From the cell containing the given text, extract its center point as (x, y) coordinate. 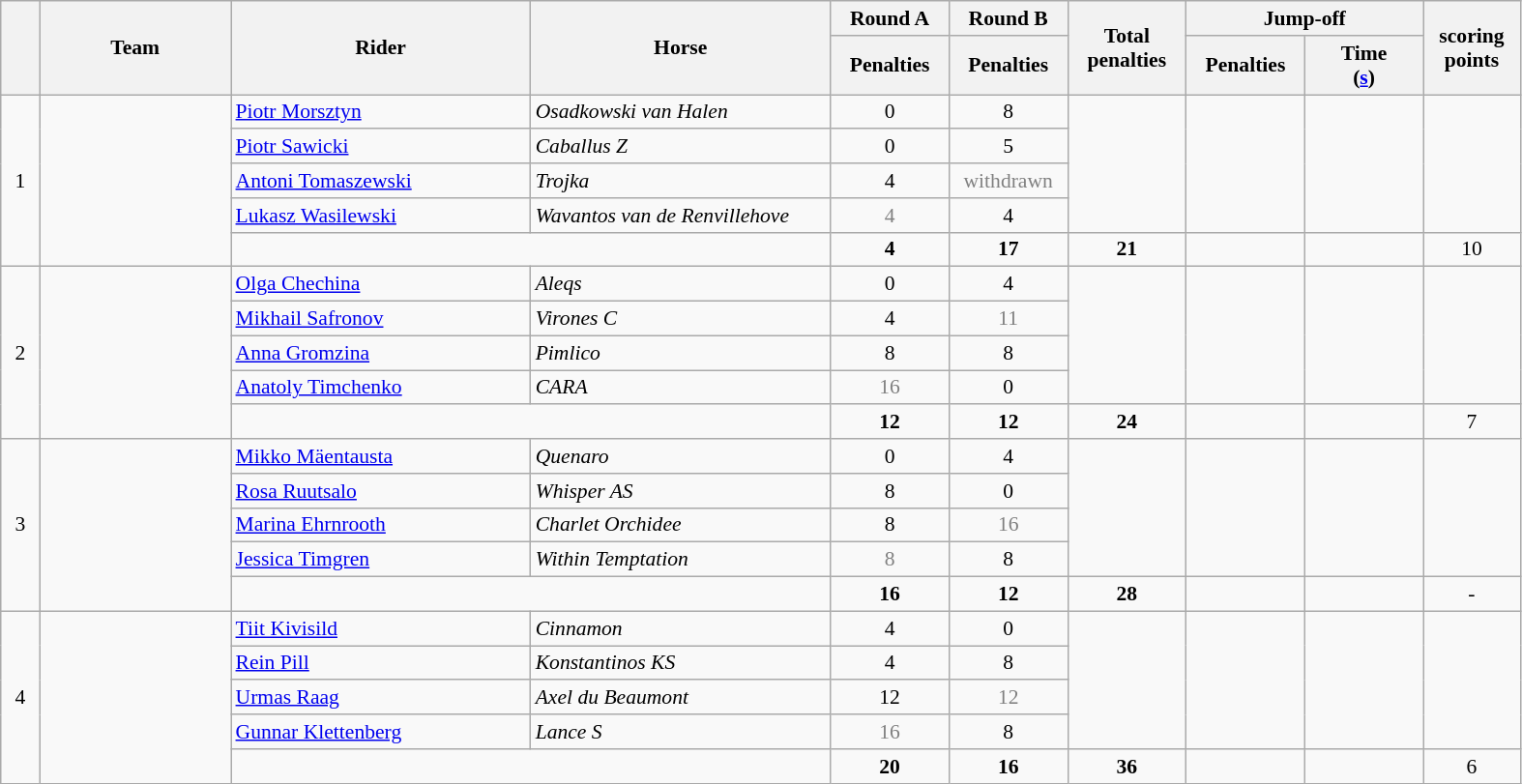
Marina Ehrnrooth (380, 525)
Konstantinos KS (681, 663)
Trojka (681, 181)
scoringpoints (1472, 48)
Within Temptation (681, 560)
Rider (380, 48)
17 (1008, 249)
CARA (681, 388)
3 (20, 525)
Round B (1008, 18)
Urmas Raag (380, 698)
Lance S (681, 732)
1 (20, 181)
Virones C (681, 319)
Team (135, 48)
Piotr Sawicki (380, 147)
Caballus Z (681, 147)
- (1472, 595)
28 (1127, 595)
Rein Pill (380, 663)
6 (1472, 767)
24 (1127, 422)
Total penalties (1127, 48)
5 (1008, 147)
Whisper AS (681, 491)
Tiit Kivisild (380, 628)
2 (20, 353)
20 (890, 767)
Olga Chechina (380, 284)
Pimlico (681, 353)
Quenaro (681, 456)
Aleqs (681, 284)
11 (1008, 319)
Mikko Mäentausta (380, 456)
Time(s) (1363, 66)
Axel du Beaumont (681, 698)
21 (1127, 249)
Charlet Orchidee (681, 525)
10 (1472, 249)
Mikhail Safronov (380, 319)
Horse (681, 48)
Piotr Morsztyn (380, 112)
Anatoly Timchenko (380, 388)
Wavantos van de Renvillehove (681, 216)
Jump-off (1305, 18)
Jessica Timgren (380, 560)
Rosa Ruutsalo (380, 491)
Gunnar Klettenberg (380, 732)
Lukasz Wasilewski (380, 216)
Anna Gromzina (380, 353)
7 (1472, 422)
withdrawn (1008, 181)
Osadkowski van Halen (681, 112)
36 (1127, 767)
Antoni Tomaszewski (380, 181)
Cinnamon (681, 628)
Round A (890, 18)
